Find where the given text appears and provide that cell's center as (X, Y) coordinate. 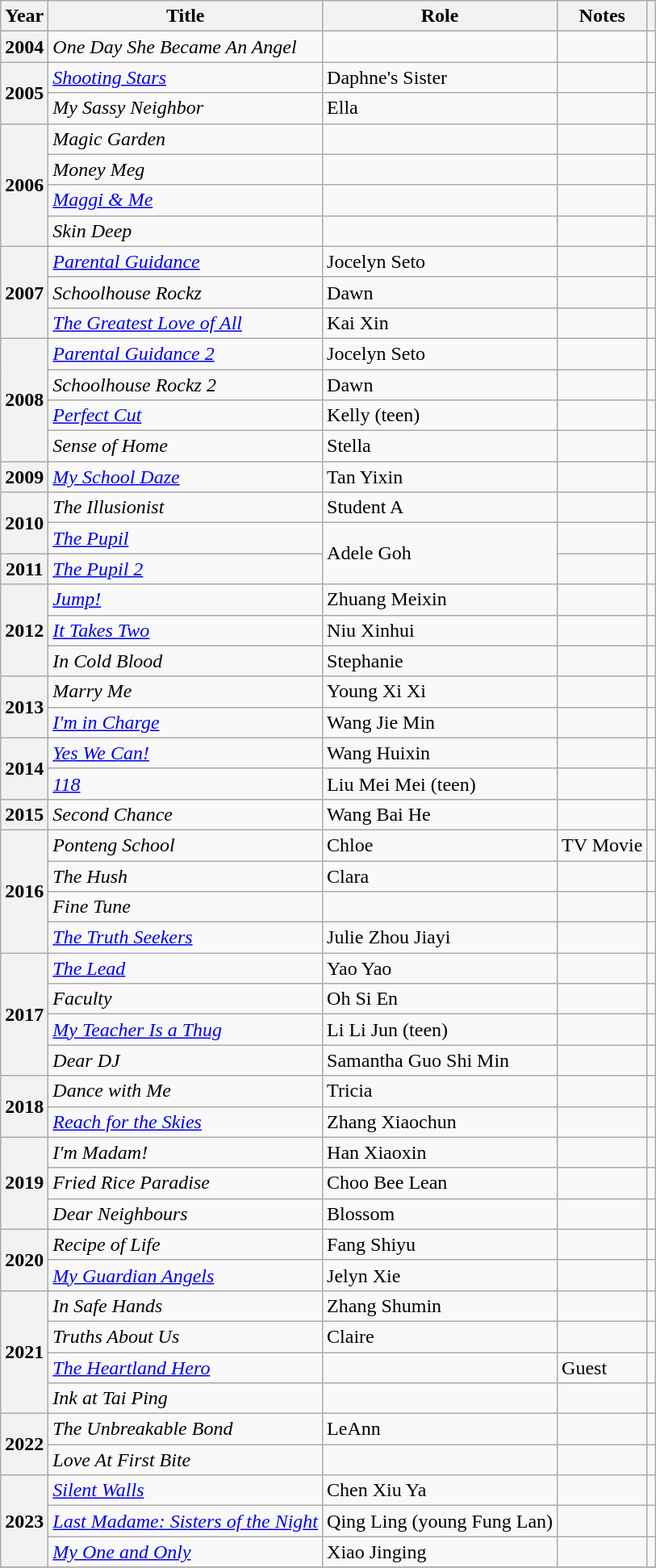
Role (441, 16)
Faculty (186, 999)
Stephanie (441, 661)
Magic Garden (186, 139)
2007 (24, 292)
Daphne's Sister (441, 77)
Jelyn Xie (441, 1275)
Wang Bai He (441, 814)
Blossom (441, 1214)
Parental Guidance (186, 261)
The Hush (186, 876)
2019 (24, 1183)
The Unbreakable Bond (186, 1429)
Yao Yao (441, 968)
Notes (602, 16)
Chen Xiu Ya (441, 1491)
2018 (24, 1106)
118 (186, 784)
Julie Zhou Jiayi (441, 938)
Adele Goh (441, 554)
Love At First Bite (186, 1460)
Shooting Stars (186, 77)
Schoolhouse Rockz 2 (186, 385)
2022 (24, 1445)
Skin Deep (186, 231)
Clara (441, 876)
2013 (24, 707)
Oh Si En (441, 999)
I'm in Charge (186, 722)
Yes We Can! (186, 753)
Tan Yixin (441, 477)
Liu Mei Mei (teen) (441, 784)
Chloe (441, 845)
Silent Walls (186, 1491)
2008 (24, 399)
The Lead (186, 968)
Student A (441, 508)
Claire (441, 1336)
2012 (24, 630)
LeAnn (441, 1429)
Truths About Us (186, 1336)
Recipe of Life (186, 1244)
Young Xi Xi (441, 692)
2014 (24, 768)
Dear DJ (186, 1060)
2021 (24, 1352)
2009 (24, 477)
Ponteng School (186, 845)
Dance with Me (186, 1091)
Choo Bee Lean (441, 1183)
Wang Huixin (441, 753)
Perfect Cut (186, 416)
Ink at Tai Ping (186, 1399)
Zhang Shumin (441, 1306)
Li Li Jun (teen) (441, 1030)
The Pupil 2 (186, 569)
Guest (602, 1368)
In Safe Hands (186, 1306)
My Sassy Neighbor (186, 108)
My Teacher Is a Thug (186, 1030)
Dear Neighbours (186, 1214)
One Day She Became An Angel (186, 47)
2016 (24, 891)
Fine Tune (186, 907)
Zhang Xiaochun (441, 1122)
Sense of Home (186, 446)
Last Madame: Sisters of the Night (186, 1521)
2020 (24, 1260)
Title (186, 16)
My School Daze (186, 477)
TV Movie (602, 845)
2015 (24, 814)
My Guardian Angels (186, 1275)
Samantha Guo Shi Min (441, 1060)
2017 (24, 1014)
Xiao Jinging (441, 1552)
Qing Ling (young Fung Lan) (441, 1521)
The Heartland Hero (186, 1368)
Kai Xin (441, 323)
Stella (441, 446)
Schoolhouse Rockz (186, 292)
Money Meg (186, 169)
Fang Shiyu (441, 1244)
Maggi & Me (186, 200)
Jump! (186, 600)
Zhuang Meixin (441, 600)
Year (24, 16)
Tricia (441, 1091)
2005 (24, 93)
It Takes Two (186, 630)
2011 (24, 569)
The Illusionist (186, 508)
2004 (24, 47)
My One and Only (186, 1552)
The Greatest Love of All (186, 323)
Han Xiaoxin (441, 1152)
Wang Jie Min (441, 722)
The Truth Seekers (186, 938)
In Cold Blood (186, 661)
Fried Rice Paradise (186, 1183)
2006 (24, 185)
Reach for the Skies (186, 1122)
Ella (441, 108)
The Pupil (186, 538)
Kelly (teen) (441, 416)
I'm Madam! (186, 1152)
2023 (24, 1521)
2010 (24, 523)
Parental Guidance 2 (186, 353)
Second Chance (186, 814)
Marry Me (186, 692)
Niu Xinhui (441, 630)
